Find where the given text appears and provide that cell's center as [X, Y] coordinate. 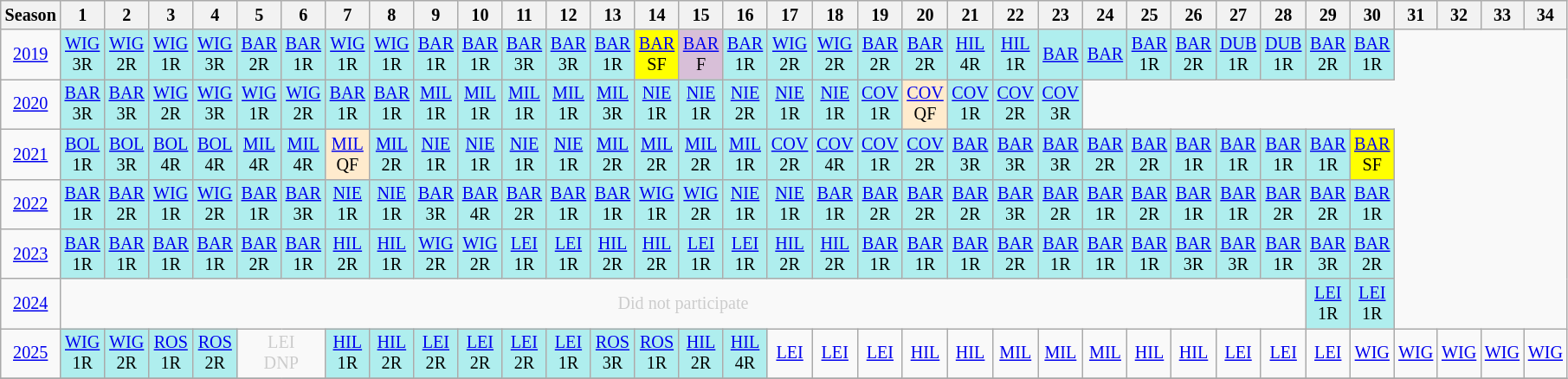
COVQF [925, 105]
27 [1238, 16]
LEIDNP [281, 354]
ROS2R [215, 354]
2024 [31, 304]
20 [925, 16]
8 [391, 16]
16 [745, 16]
COV4R [835, 154]
30 [1371, 16]
BOL1R [83, 154]
24 [1105, 16]
14 [656, 16]
9 [436, 16]
NIE2R [745, 105]
ROS3R [613, 354]
2021 [31, 154]
26 [1193, 16]
28 [1283, 16]
29 [1328, 16]
2022 [31, 204]
2023 [31, 254]
7 [348, 16]
2025 [31, 354]
1 [83, 16]
31 [1416, 16]
2 [126, 16]
19 [880, 16]
3 [171, 16]
33 [1502, 16]
MIL3R [613, 105]
18 [835, 16]
5 [260, 16]
2019 [31, 55]
4 [215, 16]
2020 [31, 105]
MILQF [348, 154]
17 [790, 16]
21 [971, 16]
COV3R [1061, 105]
25 [1150, 16]
12 [568, 16]
15 [701, 16]
11 [525, 16]
6 [303, 16]
23 [1061, 16]
BOL3R [126, 154]
BAR4R [480, 204]
22 [1016, 16]
BARF [701, 55]
Did not participate [684, 304]
34 [1545, 16]
32 [1459, 16]
10 [480, 16]
13 [613, 16]
Season [31, 16]
